Detect which cell encompasses the target text, then output its (X, Y) center coordinate. 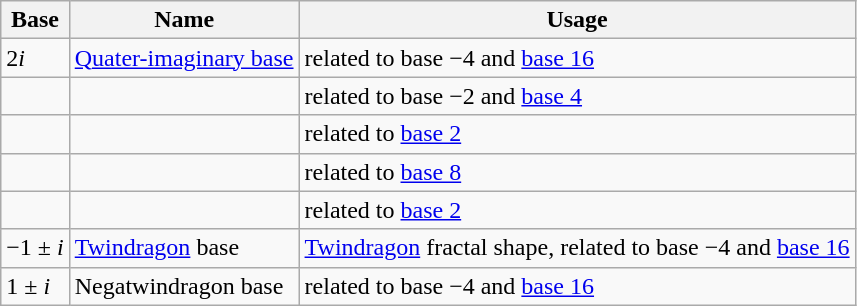
Quater-imaginary base (184, 58)
Twindragon fractal shape, related to base −4 and base 16 (577, 248)
related to base −2 and base 4 (577, 96)
Negatwindragon base (184, 286)
2i (35, 58)
Twindragon base (184, 248)
−1 ± i (35, 248)
1 ± i (35, 286)
Base (35, 20)
Name (184, 20)
related to base 8 (577, 172)
Usage (577, 20)
